From the cell containing the given text, extract its center point as (X, Y) coordinate. 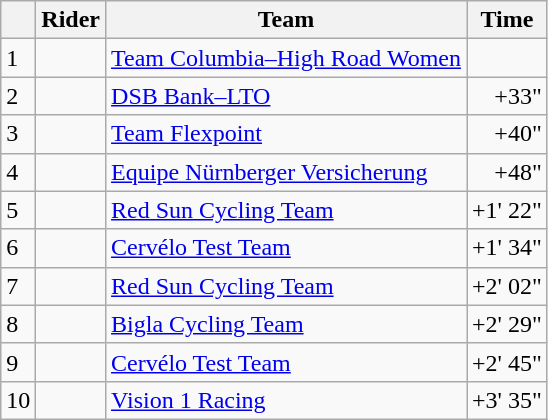
DSB Bank–LTO (286, 96)
Equipe Nürnberger Versicherung (286, 172)
4 (18, 172)
6 (18, 248)
Time (506, 20)
+40" (506, 134)
Vision 1 Racing (286, 400)
+2' 02" (506, 286)
Team Columbia–High Road Women (286, 58)
1 (18, 58)
5 (18, 210)
Rider (71, 20)
+48" (506, 172)
+33" (506, 96)
3 (18, 134)
+2' 45" (506, 362)
9 (18, 362)
Bigla Cycling Team (286, 324)
2 (18, 96)
Team Flexpoint (286, 134)
8 (18, 324)
10 (18, 400)
+1' 22" (506, 210)
+1' 34" (506, 248)
+2' 29" (506, 324)
7 (18, 286)
+3' 35" (506, 400)
Team (286, 20)
